Capture the cell that displays the provided text and extract its (X, Y) central coordinate. 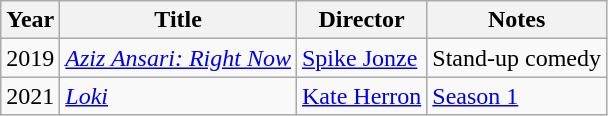
Title (178, 20)
Spike Jonze (361, 58)
Year (30, 20)
Director (361, 20)
Season 1 (517, 96)
2021 (30, 96)
Stand-up comedy (517, 58)
Notes (517, 20)
Aziz Ansari: Right Now (178, 58)
Kate Herron (361, 96)
Loki (178, 96)
2019 (30, 58)
